Return the [X, Y] coordinate for the center point of the cell that contains the specified text.  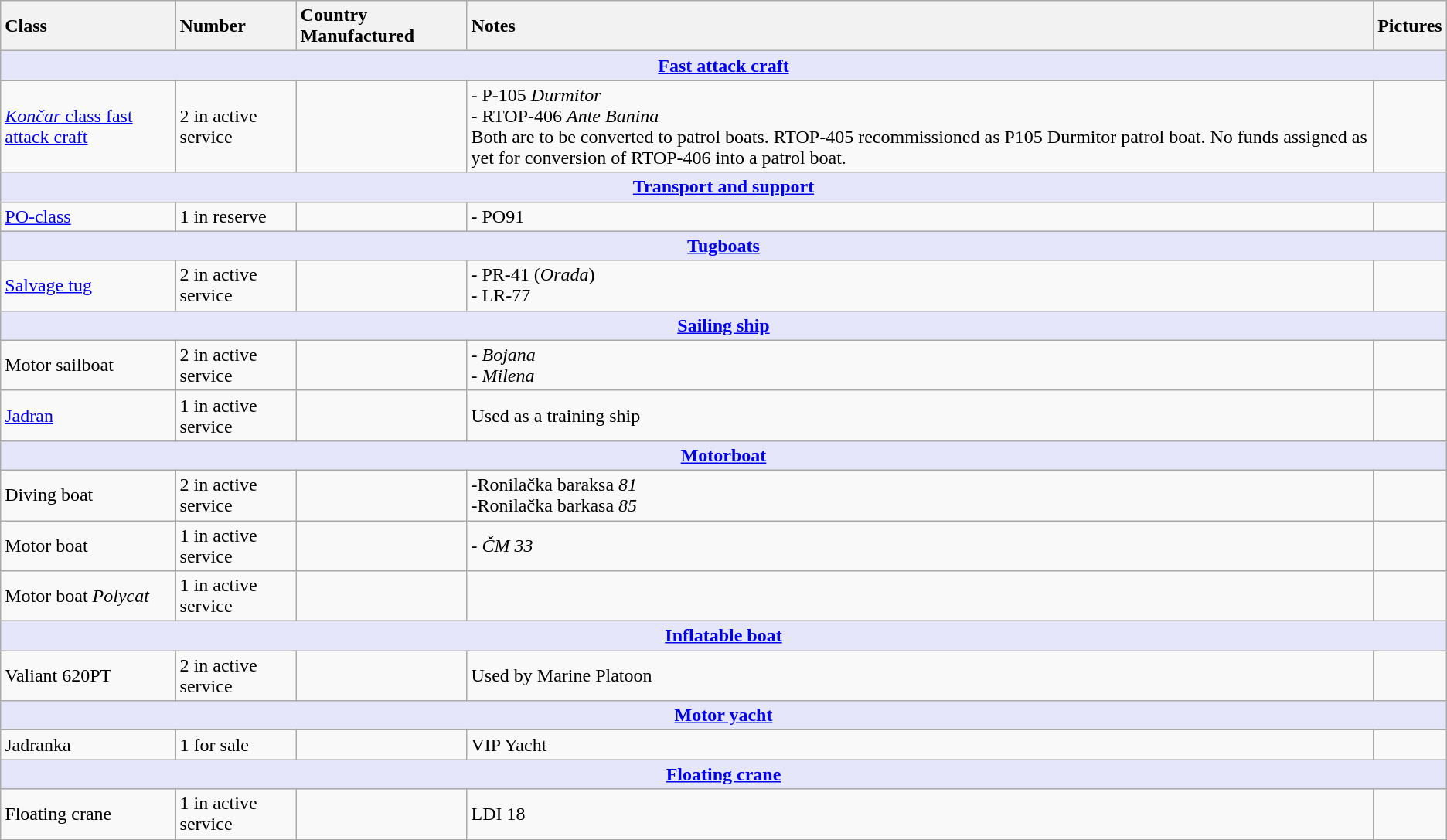
Salvage tug [88, 286]
Fast attack craft [723, 66]
PO-class [88, 216]
Končar class fast attack craft [88, 127]
Valiant 620PT [88, 675]
1 for sale [236, 745]
Used as a training ship [920, 416]
Inflatable boat [723, 636]
Jadranka [88, 745]
- PO91 [920, 216]
VIP Yacht [920, 745]
- PR-41 (Orada)- LR-77 [920, 286]
Number [236, 26]
Sailing ship [723, 325]
Pictures [1410, 26]
Motor boat [88, 546]
Diving boat [88, 495]
Motor yacht [723, 716]
1 in reserve [236, 216]
LDI 18 [920, 814]
Tugboats [723, 246]
Notes [920, 26]
Motor sailboat [88, 365]
Country Manufactured [382, 26]
Motorboat [723, 455]
- Bojana- Milena [920, 365]
-Ronilačka baraksa 81-Ronilačka barkasa 85 [920, 495]
Transport and support [723, 187]
Jadran [88, 416]
Used by Marine Platoon [920, 675]
Class [88, 26]
Motor boat Polycat [88, 597]
- ČM 33 [920, 546]
